For the text-containing cell, return its midpoint in [x, y] coordinate format. 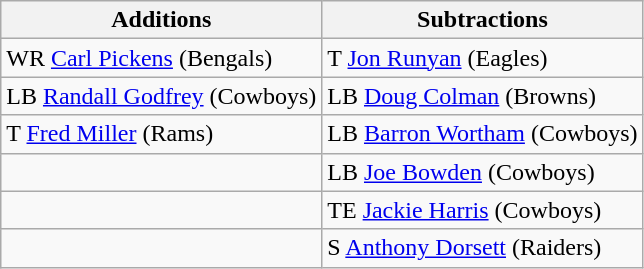
WR Carl Pickens (Bengals) [162, 58]
T Fred Miller (Rams) [162, 134]
S Anthony Dorsett (Raiders) [482, 248]
T Jon Runyan (Eagles) [482, 58]
LB Randall Godfrey (Cowboys) [162, 96]
LB Doug Colman (Browns) [482, 96]
LB Joe Bowden (Cowboys) [482, 172]
Additions [162, 20]
TE Jackie Harris (Cowboys) [482, 210]
LB Barron Wortham (Cowboys) [482, 134]
Subtractions [482, 20]
